Scan for the cell matching the given text and deliver its (x, y) coordinate at center. 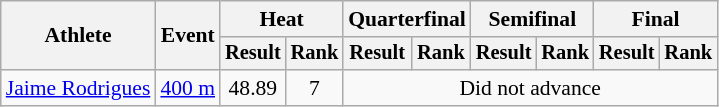
Athlete (78, 36)
Jaime Rodrigues (78, 88)
Did not advance (530, 88)
Heat (282, 19)
Quarterfinal (407, 19)
Final (656, 19)
7 (315, 88)
Semifinal (532, 19)
Event (188, 36)
48.89 (253, 88)
400 m (188, 88)
